Capture the cell that displays the provided text and extract its (x, y) central coordinate. 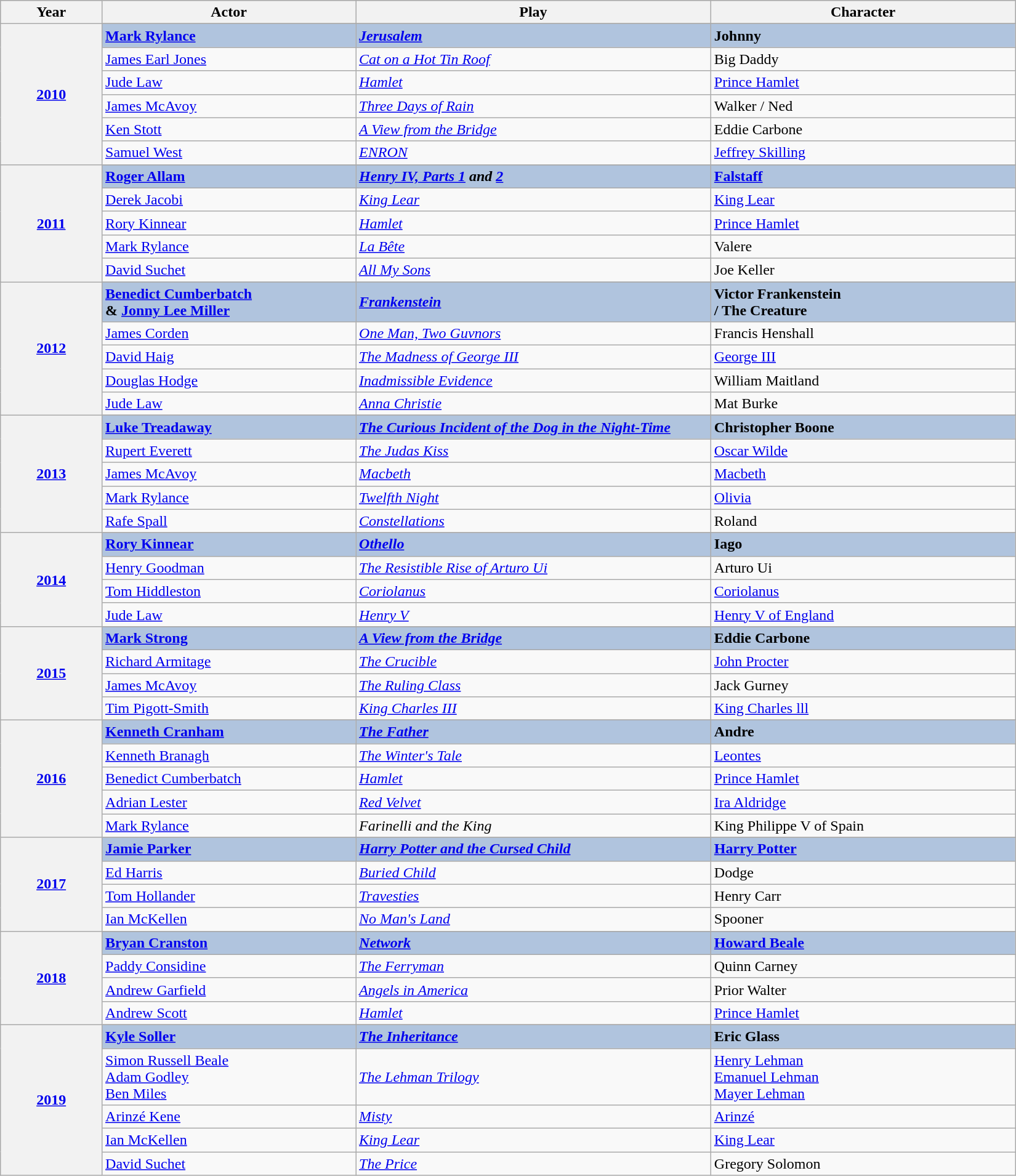
David Haig (229, 357)
The Inheritance (533, 1036)
Prior Walter (863, 989)
Walker / Ned (863, 106)
Victor Frankenstein / The Creature (863, 302)
Tim Pigott-Smith (229, 709)
Travesties (533, 896)
Henry LehmanEmanuel LehmanMayer Lehman (863, 1076)
Luke Treadaway (229, 427)
Big Daddy (863, 59)
The Crucible (533, 661)
Francis Henshall (863, 334)
Richard Armitage (229, 661)
Harry Potter (863, 849)
The Ruling Class (533, 685)
Adrian Lester (229, 802)
2013 (52, 474)
Henry Carr (863, 896)
Network (533, 943)
King Charles III (533, 709)
No Man's Land (533, 919)
Derek Jacobi (229, 199)
Anna Christie (533, 404)
Mark Strong (229, 638)
Falstaff (863, 176)
James Corden (229, 334)
Benedict Cumberbatch & Jonny Lee Miller (229, 302)
2017 (52, 884)
The Lehman Trilogy (533, 1076)
Misty (533, 1117)
Spooner (863, 919)
Cat on a Hot Tin Roof (533, 59)
Actor (229, 12)
The Judas Kiss (533, 451)
The Madness of George III (533, 357)
Bryan Cranston (229, 943)
2011 (52, 223)
Jamie Parker (229, 849)
The Price (533, 1164)
Dodge (863, 872)
Leontes (863, 755)
Jack Gurney (863, 685)
Douglas Hodge (229, 381)
One Man, Two Guvnors (533, 334)
Buried Child (533, 872)
Simon Russell BealeAdam GodleyBen Miles (229, 1076)
2019 (52, 1100)
The Curious Incident of the Dog in the Night-Time (533, 427)
Inadmissible Evidence (533, 381)
2018 (52, 978)
Ken Stott (229, 129)
2012 (52, 348)
Kenneth Branagh (229, 755)
Benedict Cumberbatch (229, 779)
Andre (863, 732)
Johnny (863, 36)
Angels in America (533, 989)
Kenneth Cranham (229, 732)
Twelfth Night (533, 497)
2010 (52, 94)
La Bête (533, 246)
Ed Harris (229, 872)
Farinelli and the King (533, 826)
2014 (52, 579)
Henry Goodman (229, 568)
Andrew Garfield (229, 989)
All My Sons (533, 270)
The Resistible Rise of Arturo Ui (533, 568)
2015 (52, 673)
Constellations (533, 521)
Jeffrey Skilling (863, 153)
Jerusalem (533, 36)
John Procter (863, 661)
George III (863, 357)
Play (533, 12)
Red Velvet (533, 802)
Henry V of England (863, 614)
Character (863, 12)
King Charles lll (863, 709)
Mat Burke (863, 404)
Valere (863, 246)
Kyle Soller (229, 1036)
Roger Allam (229, 176)
William Maitland (863, 381)
Rupert Everett (229, 451)
Eric Glass (863, 1036)
Rafe Spall (229, 521)
Howard Beale (863, 943)
King Philippe V of Spain (863, 826)
2016 (52, 779)
Arinzé Kene (229, 1117)
Harry Potter and the Cursed Child (533, 849)
The Winter's Tale (533, 755)
Joe Keller (863, 270)
Ira Aldridge (863, 802)
Gregory Solomon (863, 1164)
ENRON (533, 153)
Othello (533, 544)
Roland (863, 521)
Tom Hollander (229, 896)
Tom Hiddleston (229, 591)
Year (52, 12)
Christopher Boone (863, 427)
Samuel West (229, 153)
Quinn Carney (863, 966)
Three Days of Rain (533, 106)
Henry V (533, 614)
Arinzé (863, 1117)
Olivia (863, 497)
Andrew Scott (229, 1013)
Oscar Wilde (863, 451)
The Ferryman (533, 966)
James Earl Jones (229, 59)
Paddy Considine (229, 966)
Arturo Ui (863, 568)
Frankenstein (533, 302)
The Father (533, 732)
Henry IV, Parts 1 and 2 (533, 176)
Iago (863, 544)
